Detect which cell encompasses the target text, then output its (X, Y) center coordinate. 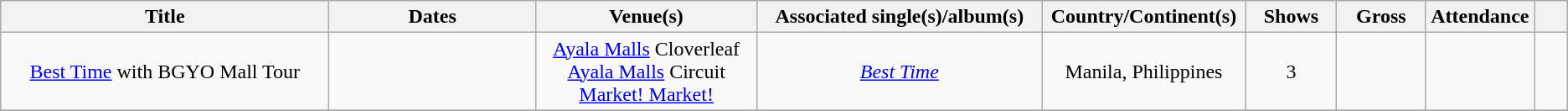
Dates (432, 17)
Country/Continent(s) (1144, 17)
Shows (1292, 17)
Venue(s) (647, 17)
Best Time (900, 71)
Ayala Malls CloverleafAyala Malls CircuitMarket! Market! (647, 71)
Attendance (1480, 17)
Title (165, 17)
Best Time with BGYO Mall Tour (165, 71)
3 (1292, 71)
Gross (1381, 17)
Associated single(s)/album(s) (900, 17)
Manila, Philippines (1144, 71)
